Pinpoint the cell where the given text exists, returning its [X, Y] midpoint coordinate. 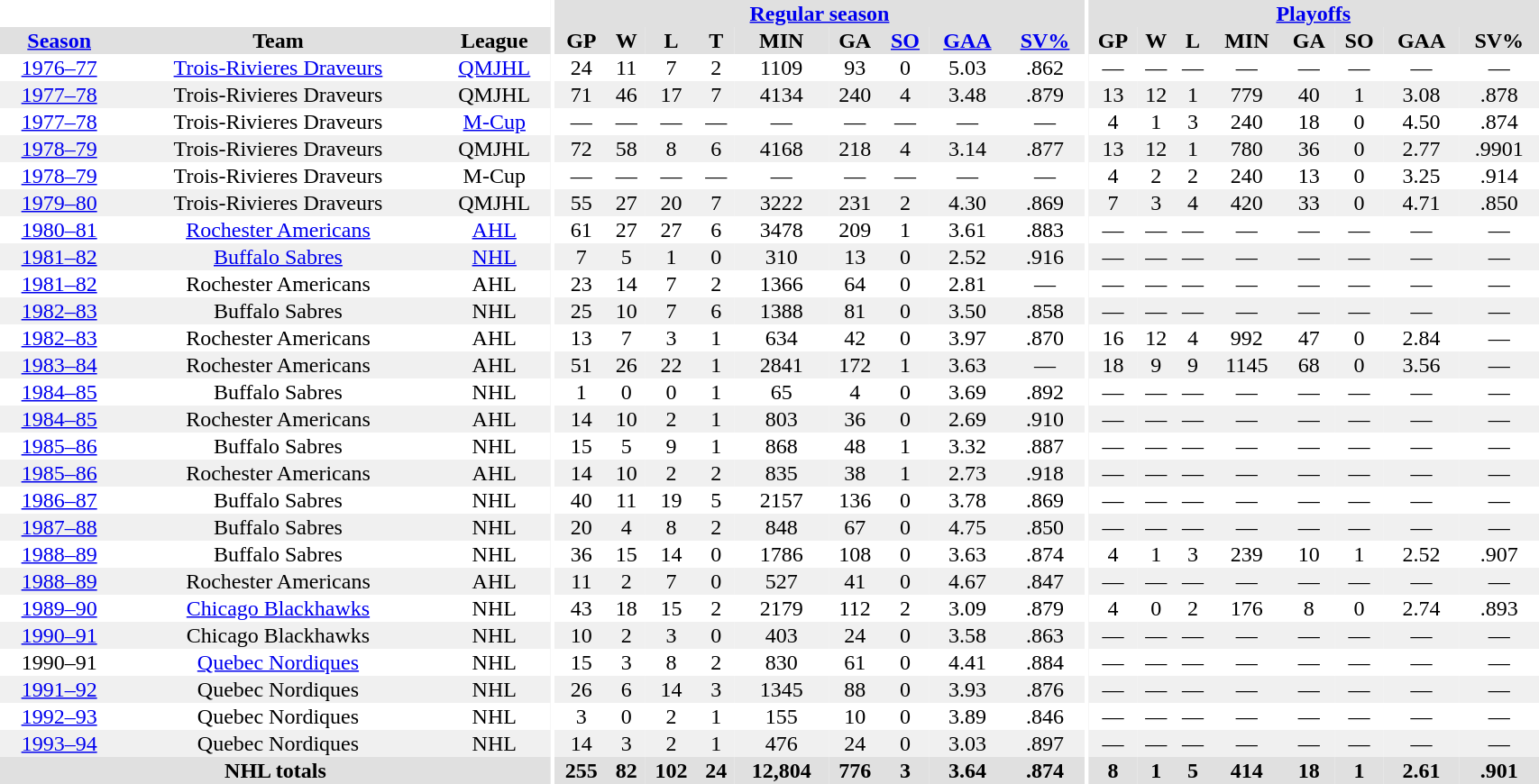
1976–77 [60, 68]
3.08 [1421, 95]
.877 [1044, 149]
3.25 [1421, 176]
48 [855, 446]
NHL totals [276, 770]
19 [671, 500]
3.50 [966, 311]
.918 [1044, 473]
3.58 [966, 635]
.883 [1044, 230]
1991–92 [60, 689]
.887 [1044, 446]
.901 [1498, 770]
255 [581, 770]
4.50 [1421, 122]
82 [626, 770]
848 [782, 527]
Regular season [819, 14]
71 [581, 95]
634 [782, 338]
231 [855, 203]
1989–90 [60, 608]
476 [782, 743]
1987–88 [60, 527]
T [716, 41]
3.69 [966, 392]
.892 [1044, 392]
Season [60, 41]
2.77 [1421, 149]
2.81 [966, 284]
4.71 [1421, 203]
1786 [782, 554]
38 [855, 473]
1992–93 [60, 716]
1345 [782, 689]
830 [782, 662]
3.97 [966, 338]
779 [1246, 95]
2.61 [1421, 770]
.863 [1044, 635]
67 [855, 527]
1993–94 [60, 743]
League [494, 41]
803 [782, 419]
420 [1246, 203]
4168 [782, 149]
1388 [782, 311]
3.61 [966, 230]
3.32 [966, 446]
527 [782, 581]
3478 [782, 230]
93 [855, 68]
835 [782, 473]
.870 [1044, 338]
2841 [782, 365]
102 [671, 770]
43 [581, 608]
136 [855, 500]
1145 [1246, 365]
3.78 [966, 500]
81 [855, 311]
.878 [1498, 95]
992 [1246, 338]
4134 [782, 95]
209 [855, 230]
.862 [1044, 68]
239 [1246, 554]
65 [782, 392]
3.64 [966, 770]
51 [581, 365]
.858 [1044, 311]
.914 [1498, 176]
403 [782, 635]
2.74 [1421, 608]
3222 [782, 203]
68 [1309, 365]
.916 [1044, 257]
25 [581, 311]
1109 [782, 68]
868 [782, 446]
4.67 [966, 581]
1986–87 [60, 500]
2179 [782, 608]
2.73 [966, 473]
3.09 [966, 608]
46 [626, 95]
776 [855, 770]
12,804 [782, 770]
3.48 [966, 95]
780 [1246, 149]
.847 [1044, 581]
.907 [1498, 554]
1980–81 [60, 230]
3.89 [966, 716]
72 [581, 149]
155 [782, 716]
218 [855, 149]
88 [855, 689]
.897 [1044, 743]
1983–84 [60, 365]
5.03 [966, 68]
414 [1246, 770]
112 [855, 608]
4.75 [966, 527]
108 [855, 554]
17 [671, 95]
.884 [1044, 662]
55 [581, 203]
.876 [1044, 689]
58 [626, 149]
1366 [782, 284]
16 [1113, 338]
Team [278, 41]
172 [855, 365]
2.84 [1421, 338]
22 [671, 365]
47 [1309, 338]
2157 [782, 500]
3.14 [966, 149]
176 [1246, 608]
4.41 [966, 662]
3.03 [966, 743]
Playoffs [1313, 14]
310 [782, 257]
2.69 [966, 419]
.846 [1044, 716]
4.30 [966, 203]
3.93 [966, 689]
.9901 [1498, 149]
1979–80 [60, 203]
3.56 [1421, 365]
.910 [1044, 419]
.893 [1498, 608]
41 [855, 581]
23 [581, 284]
33 [1309, 203]
64 [855, 284]
42 [855, 338]
